Locate the cell with the specified text and output its [X, Y] center coordinate. 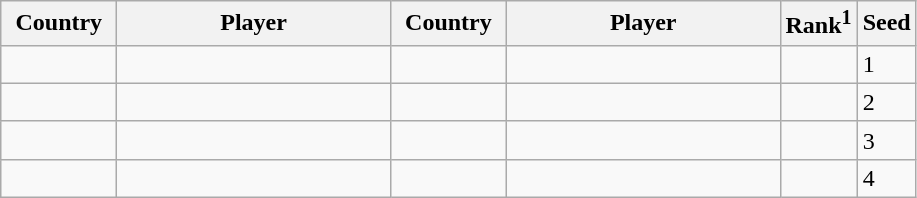
2 [886, 102]
4 [886, 178]
1 [886, 64]
Seed [886, 24]
Rank1 [818, 24]
3 [886, 140]
